Capture the cell that displays the provided text and extract its (x, y) central coordinate. 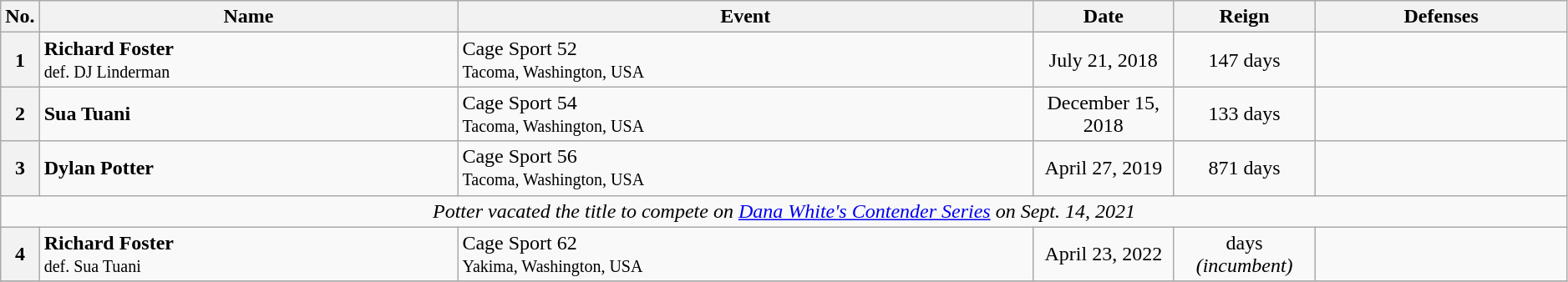
Name (249, 17)
Event (745, 17)
days(incumbent) (1245, 254)
December 15, 2018 (1103, 113)
3 (20, 169)
No. (20, 17)
Sua Tuani (249, 113)
Date (1103, 17)
133 days (1245, 113)
2 (20, 113)
871 days (1245, 169)
April 23, 2022 (1103, 254)
Cage Sport 54Tacoma, Washington, USA (745, 113)
147 days (1245, 60)
July 21, 2018 (1103, 60)
April 27, 2019 (1103, 169)
Cage Sport 62Yakima, Washington, USA (745, 254)
1 (20, 60)
Cage Sport 56Tacoma, Washington, USA (745, 169)
Richard Fosterdef. DJ Linderman (249, 60)
Cage Sport 52Tacoma, Washington, USA (745, 60)
Dylan Potter (249, 169)
Richard Fosterdef. Sua Tuani (249, 254)
4 (20, 254)
Reign (1245, 17)
Defenses (1441, 17)
Potter vacated the title to compete on Dana White's Contender Series on Sept. 14, 2021 (784, 211)
